Identify which cell holds the provided text, then report its [x, y] central coordinate. 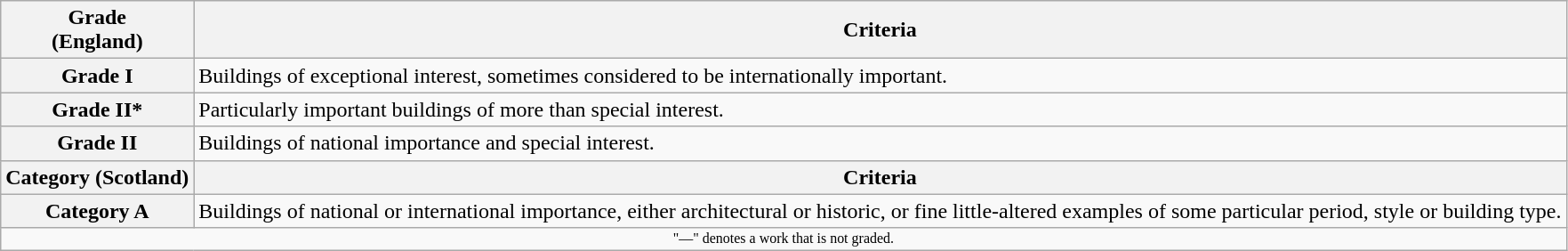
"—" denotes a work that is not graded. [784, 239]
Category A [98, 211]
Grade II [98, 143]
Particularly important buildings of more than special interest. [880, 109]
Grade II* [98, 109]
Buildings of exceptional interest, sometimes considered to be internationally important. [880, 76]
Grade(England) [98, 30]
Category (Scotland) [98, 177]
Buildings of national importance and special interest. [880, 143]
Grade I [98, 76]
